Output the (x, y) coordinate of the center of the cell containing the given text.  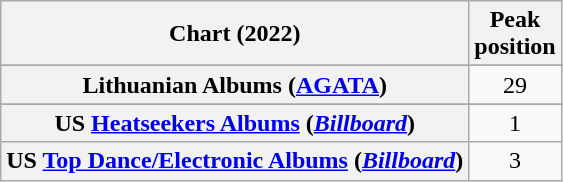
Lithuanian Albums (AGATA) (235, 85)
29 (515, 85)
3 (515, 161)
Peakposition (515, 34)
US Top Dance/Electronic Albums (Billboard) (235, 161)
1 (515, 123)
Chart (2022) (235, 34)
US Heatseekers Albums (Billboard) (235, 123)
